Pinpoint the cell where the given text exists, returning its [x, y] midpoint coordinate. 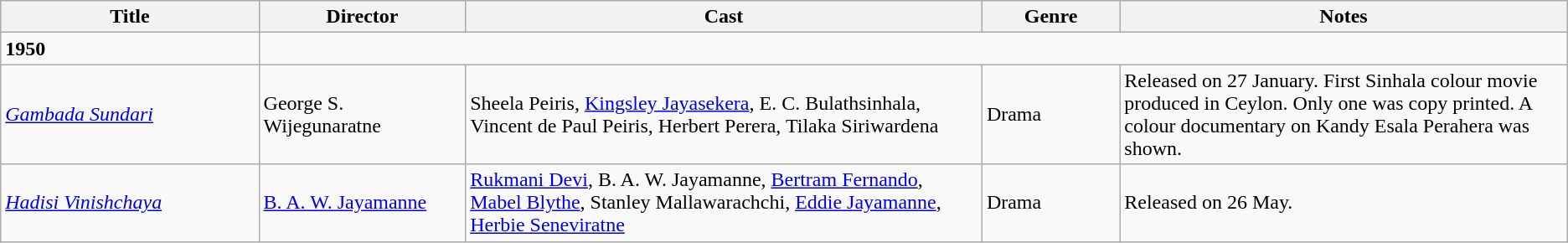
Released on 26 May. [1344, 203]
Director [362, 17]
George S. Wijegunaratne [362, 114]
Rukmani Devi, B. A. W. Jayamanne, Bertram Fernando, Mabel Blythe, Stanley Mallawarachchi, Eddie Jayamanne, Herbie Seneviratne [724, 203]
Genre [1050, 17]
Sheela Peiris, Kingsley Jayasekera, E. C. Bulathsinhala, Vincent de Paul Peiris, Herbert Perera, Tilaka Siriwardena [724, 114]
1950 [130, 49]
Hadisi Vinishchaya [130, 203]
Gambada Sundari [130, 114]
Title [130, 17]
B. A. W. Jayamanne [362, 203]
Cast [724, 17]
Notes [1344, 17]
